Return [x, y] of the center of cell containing provided text 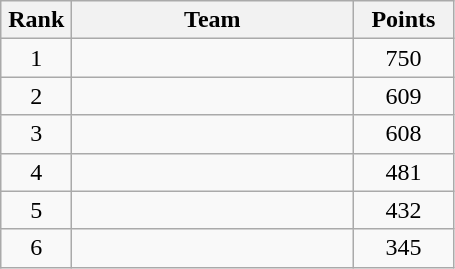
5 [36, 210]
345 [404, 248]
Points [404, 20]
481 [404, 172]
4 [36, 172]
1 [36, 58]
432 [404, 210]
Team [212, 20]
609 [404, 96]
Rank [36, 20]
608 [404, 134]
750 [404, 58]
3 [36, 134]
6 [36, 248]
2 [36, 96]
